Locate the cell with the specified text and output its (X, Y) center coordinate. 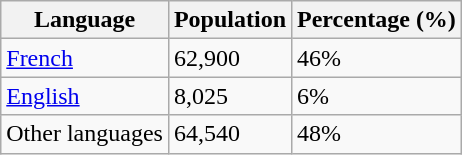
48% (377, 134)
Other languages (85, 134)
62,900 (230, 58)
46% (377, 58)
Population (230, 20)
6% (377, 96)
English (85, 96)
8,025 (230, 96)
64,540 (230, 134)
Percentage (%) (377, 20)
Language (85, 20)
French (85, 58)
